For the text-containing cell, return its midpoint in (x, y) coordinate format. 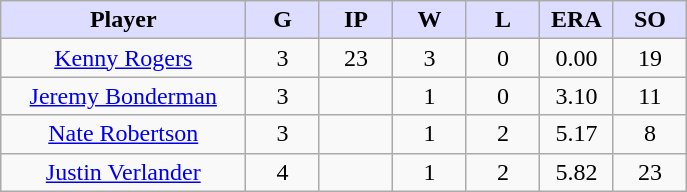
5.17 (577, 134)
ERA (577, 20)
0.00 (577, 58)
Justin Verlander (124, 172)
W (430, 20)
Nate Robertson (124, 134)
L (502, 20)
Player (124, 20)
3.10 (577, 96)
Kenny Rogers (124, 58)
IP (356, 20)
5.82 (577, 172)
19 (650, 58)
11 (650, 96)
Jeremy Bonderman (124, 96)
8 (650, 134)
G (282, 20)
4 (282, 172)
SO (650, 20)
